Return the (x, y) coordinate for the center point of the cell that contains the specified text.  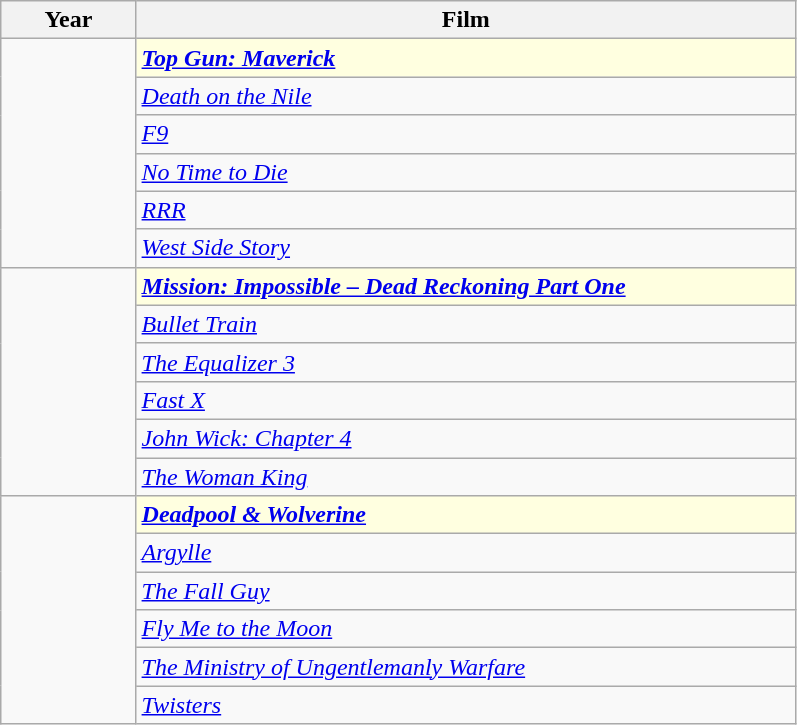
Fly Me to the Moon (466, 629)
F9 (466, 134)
Year (68, 20)
The Fall Guy (466, 591)
Top Gun: Maverick (466, 58)
Fast X (466, 400)
Twisters (466, 705)
Bullet Train (466, 324)
The Equalizer 3 (466, 362)
The Woman King (466, 477)
Film (466, 20)
No Time to Die (466, 172)
Mission: Impossible – Dead Reckoning Part One (466, 286)
The Ministry of Ungentlemanly Warfare (466, 667)
West Side Story (466, 248)
Death on the Nile (466, 96)
RRR (466, 210)
Argylle (466, 553)
John Wick: Chapter 4 (466, 438)
Deadpool & Wolverine (466, 515)
